From the cell containing the given text, extract its center point as [x, y] coordinate. 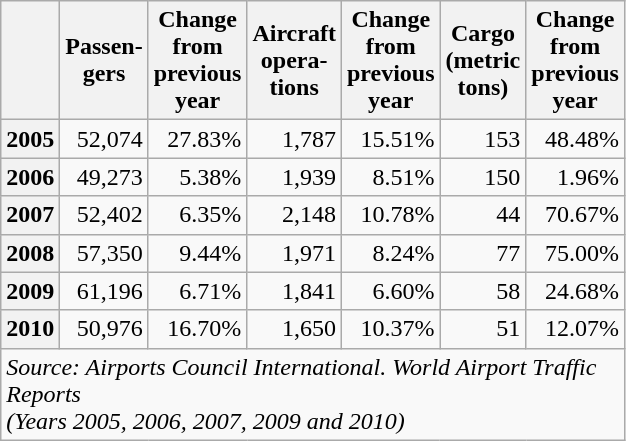
8.51% [390, 177]
2008 [30, 253]
16.70% [198, 329]
48.48% [576, 139]
52,074 [104, 139]
Passen-gers [104, 60]
2006 [30, 177]
1,787 [294, 139]
1.96% [576, 177]
27.83% [198, 139]
77 [483, 253]
6.60% [390, 291]
6.35% [198, 215]
50,976 [104, 329]
2005 [30, 139]
153 [483, 139]
57,350 [104, 253]
10.37% [390, 329]
8.24% [390, 253]
Cargo(metric tons) [483, 60]
10.78% [390, 215]
75.00% [576, 253]
70.67% [576, 215]
1,841 [294, 291]
2007 [30, 215]
12.07% [576, 329]
2010 [30, 329]
Aircraft opera-tions [294, 60]
1,971 [294, 253]
9.44% [198, 253]
1,939 [294, 177]
Source: Airports Council International. World Airport Traffic Reports(Years 2005, 2006, 2007, 2009 and 2010) [313, 394]
52,402 [104, 215]
2,148 [294, 215]
44 [483, 215]
49,273 [104, 177]
51 [483, 329]
15.51% [390, 139]
2009 [30, 291]
61,196 [104, 291]
150 [483, 177]
6.71% [198, 291]
58 [483, 291]
1,650 [294, 329]
5.38% [198, 177]
24.68% [576, 291]
